For the text-containing cell, return its midpoint in [X, Y] coordinate format. 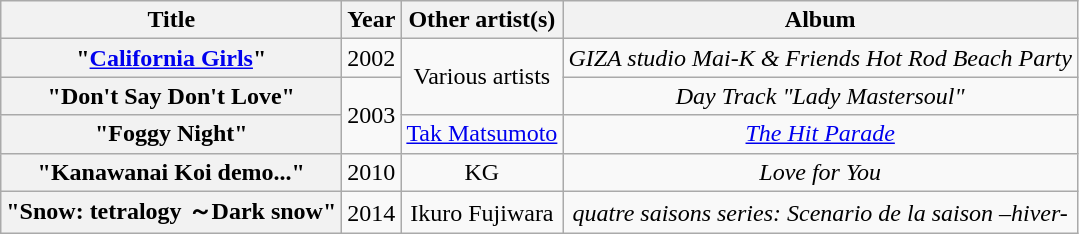
Day Track "Lady Mastersoul" [820, 96]
KG [482, 172]
"Don't Say Don't Love" [172, 96]
Various artists [482, 77]
Album [820, 20]
The Hit Parade [820, 134]
Other artist(s) [482, 20]
Tak Matsumoto [482, 134]
"California Girls" [172, 58]
2003 [372, 115]
"Snow: tetralogy ～Dark snow" [172, 212]
Year [372, 20]
quatre saisons series: Scenario de la saison –hiver- [820, 212]
2002 [372, 58]
2010 [372, 172]
"Kanawanai Koi demo..." [172, 172]
Love for You [820, 172]
2014 [372, 212]
Title [172, 20]
"Foggy Night" [172, 134]
Ikuro Fujiwara [482, 212]
GIZA studio Mai-K & Friends Hot Rod Beach Party [820, 58]
